Extract the (x, y) coordinate from the center of the cell holding the provided text.  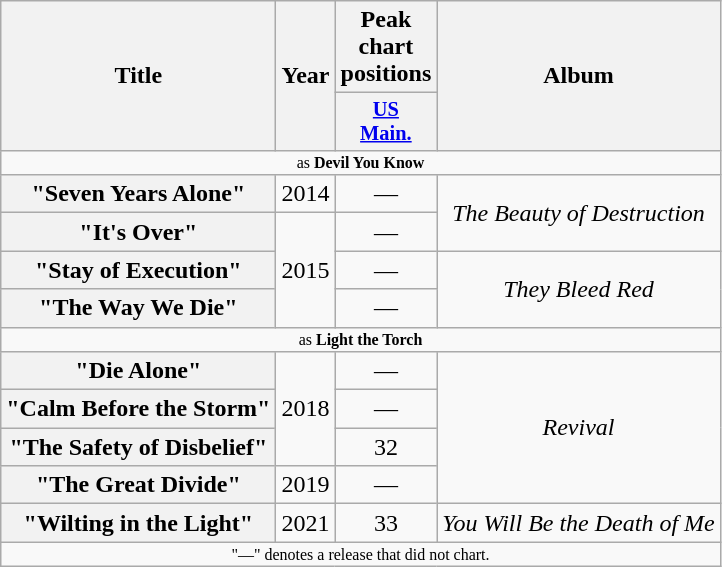
Year (306, 76)
"The Way We Die" (138, 308)
Title (138, 76)
"—" denotes a release that did not chart. (361, 554)
"Seven Years Alone" (138, 194)
Revival (578, 427)
Peak chart positions (386, 47)
2019 (306, 485)
"Calm Before the Storm" (138, 409)
"The Great Divide" (138, 485)
The Beauty of Destruction (578, 213)
Album (578, 76)
"Wilting in the Light" (138, 523)
33 (386, 523)
"Stay of Execution" (138, 270)
"The Safety of Disbelief" (138, 447)
2015 (306, 270)
32 (386, 447)
"It's Over" (138, 232)
"Die Alone" (138, 370)
as Light the Torch (361, 339)
They Bleed Red (578, 289)
2021 (306, 523)
as Devil You Know (361, 162)
USMain. (386, 122)
You Will Be the Death of Me (578, 523)
2018 (306, 408)
2014 (306, 194)
